Find where the given text appears and provide that cell's center as [X, Y] coordinate. 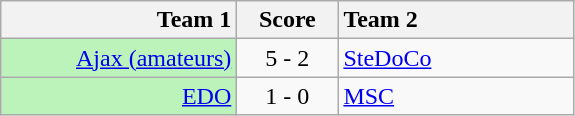
SteDoCo [456, 58]
1 - 0 [288, 96]
EDO [119, 96]
Ajax (amateurs) [119, 58]
MSC [456, 96]
Team 1 [119, 20]
5 - 2 [288, 58]
Team 2 [456, 20]
Score [288, 20]
